Return the [x, y] coordinate for the center point of the cell that contains the specified text.  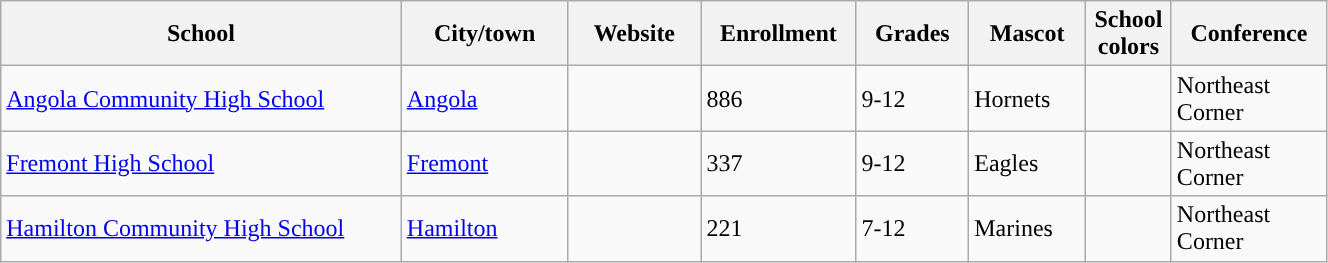
Conference [1248, 34]
Mascot [1028, 34]
7-12 [912, 228]
886 [778, 98]
Hamilton [484, 228]
Fremont High School [202, 164]
Angola Community High School [202, 98]
City/town [484, 34]
Grades [912, 34]
Eagles [1028, 164]
Hornets [1028, 98]
Hamilton Community High School [202, 228]
Angola [484, 98]
Fremont [484, 164]
Website [634, 34]
Marines [1028, 228]
337 [778, 164]
School colors [1129, 34]
Enrollment [778, 34]
221 [778, 228]
School [202, 34]
